Return [X, Y] of the center of cell containing provided text 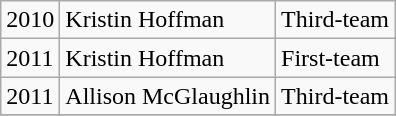
First-team [336, 58]
2010 [30, 20]
Allison McGlaughlin [168, 96]
